Capture the cell that displays the provided text and extract its (X, Y) central coordinate. 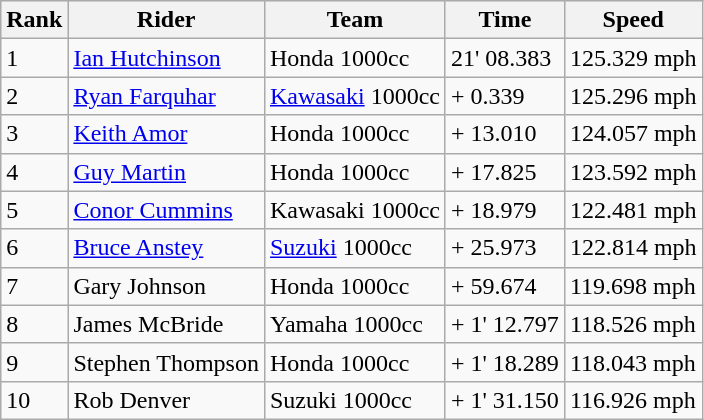
Ian Hutchinson (166, 58)
Keith Amor (166, 134)
122.814 mph (633, 248)
Bruce Anstey (166, 248)
Rider (166, 20)
119.698 mph (633, 286)
3 (34, 134)
Speed (633, 20)
+ 59.674 (504, 286)
123.592 mph (633, 172)
+ 1' 12.797 (504, 324)
7 (34, 286)
+ 25.973 (504, 248)
+ 1' 18.289 (504, 362)
118.526 mph (633, 324)
118.043 mph (633, 362)
+ 0.339 (504, 96)
Conor Cummins (166, 210)
+ 13.010 (504, 134)
125.329 mph (633, 58)
9 (34, 362)
21' 08.383 (504, 58)
Guy Martin (166, 172)
Stephen Thompson (166, 362)
125.296 mph (633, 96)
James McBride (166, 324)
1 (34, 58)
+ 18.979 (504, 210)
+ 17.825 (504, 172)
124.057 mph (633, 134)
10 (34, 400)
Ryan Farquhar (166, 96)
Gary Johnson (166, 286)
8 (34, 324)
5 (34, 210)
116.926 mph (633, 400)
Team (354, 20)
+ 1' 31.150 (504, 400)
Rob Denver (166, 400)
4 (34, 172)
122.481 mph (633, 210)
6 (34, 248)
Rank (34, 20)
Time (504, 20)
2 (34, 96)
Yamaha 1000cc (354, 324)
